For the text-containing cell, return its midpoint in (x, y) coordinate format. 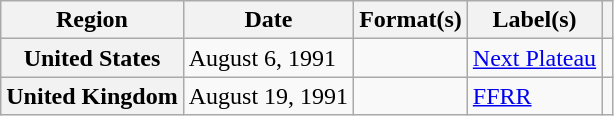
United States (92, 58)
FFRR (534, 96)
Format(s) (411, 20)
United Kingdom (92, 96)
Label(s) (534, 20)
August 6, 1991 (268, 58)
Region (92, 20)
Date (268, 20)
August 19, 1991 (268, 96)
Next Plateau (534, 58)
